Extract the (x, y) coordinate from the center of the cell holding the provided text.  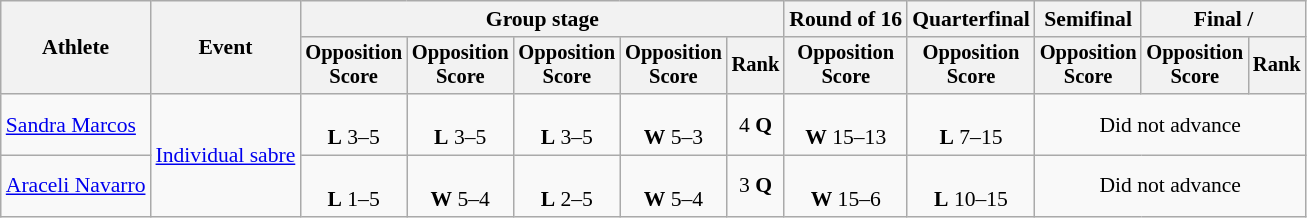
Semifinal (1088, 19)
L 7–15 (971, 124)
W 5–3 (674, 124)
Individual sabre (226, 155)
W 15–13 (846, 124)
L 10–15 (971, 186)
L 2–5 (568, 186)
Araceli Navarro (76, 186)
Round of 16 (846, 19)
Athlete (76, 48)
Sandra Marcos (76, 124)
Group stage (542, 19)
W 15–6 (846, 186)
4 Q (756, 124)
Quarterfinal (971, 19)
L 1–5 (354, 186)
Final / (1223, 19)
3 Q (756, 186)
Event (226, 48)
